Pinpoint the cell where the given text exists, returning its (x, y) midpoint coordinate. 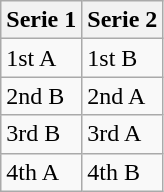
2nd B (42, 96)
3rd A (122, 134)
4th B (122, 172)
Serie 1 (42, 20)
4th A (42, 172)
1st B (122, 58)
3rd B (42, 134)
2nd A (122, 96)
1st A (42, 58)
Serie 2 (122, 20)
